From the cell containing the given text, extract its center point as [x, y] coordinate. 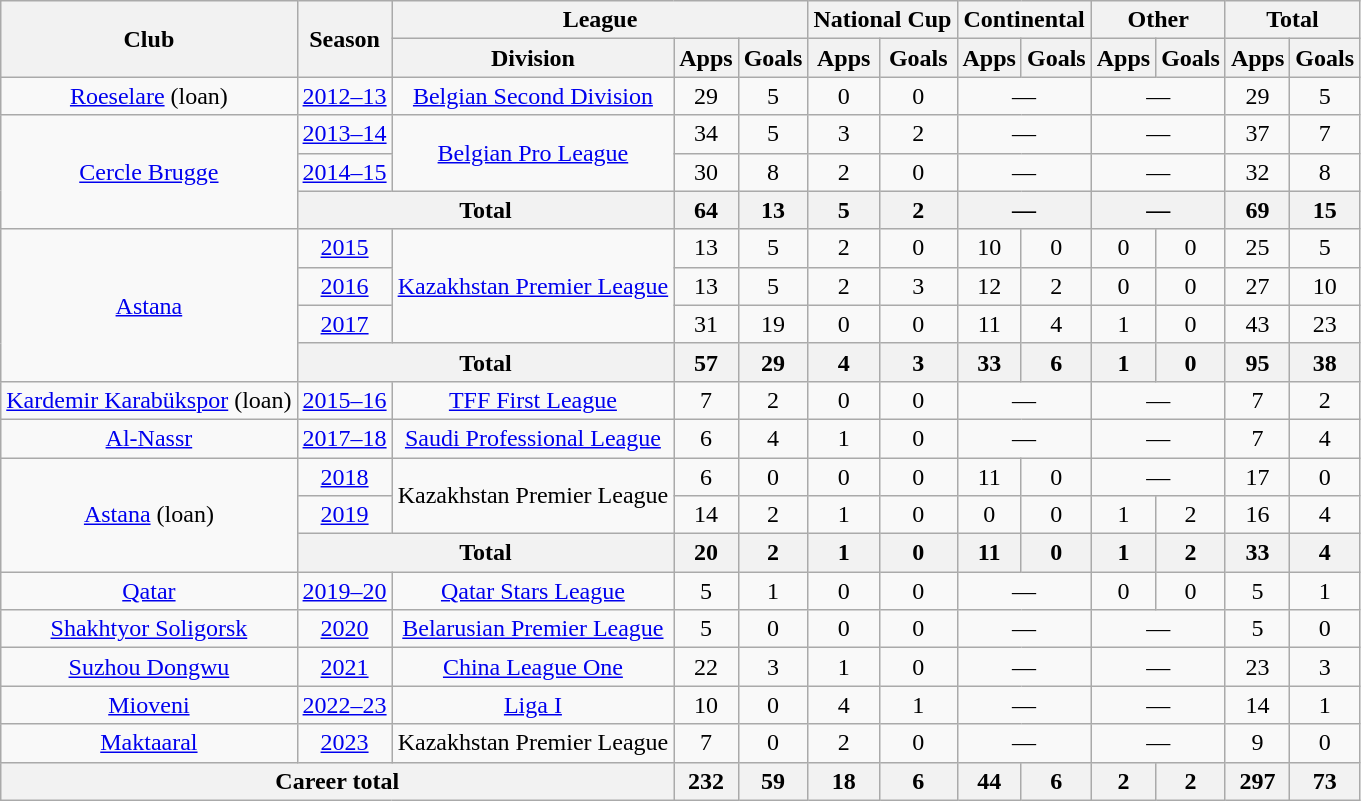
2015 [344, 248]
15 [1325, 210]
43 [1257, 324]
TFF First League [533, 400]
2018 [344, 477]
Belgian Pro League [533, 153]
37 [1257, 134]
25 [1257, 248]
Belarusian Premier League [533, 629]
31 [706, 324]
30 [706, 172]
34 [706, 134]
National Cup [882, 20]
57 [706, 362]
16 [1257, 515]
22 [706, 667]
19 [773, 324]
Liga I [533, 705]
2023 [344, 743]
20 [706, 553]
18 [844, 781]
Astana (loan) [149, 515]
Club [149, 39]
2022–23 [344, 705]
27 [1257, 286]
2019–20 [344, 591]
2019 [344, 515]
297 [1257, 781]
2017 [344, 324]
2021 [344, 667]
64 [706, 210]
9 [1257, 743]
95 [1257, 362]
2012–13 [344, 96]
Career total [338, 781]
2017–18 [344, 438]
Kardemir Karabükspor (loan) [149, 400]
2015–16 [344, 400]
73 [1325, 781]
Qatar Stars League [533, 591]
2014–15 [344, 172]
69 [1257, 210]
Continental [1024, 20]
Other [1158, 20]
38 [1325, 362]
44 [989, 781]
2020 [344, 629]
12 [989, 286]
Qatar [149, 591]
Belgian Second Division [533, 96]
China League One [533, 667]
32 [1257, 172]
Cercle Brugge [149, 172]
Roeselare (loan) [149, 96]
Maktaaral [149, 743]
Suzhou Dongwu [149, 667]
232 [706, 781]
2013–14 [344, 134]
League [600, 20]
Division [533, 58]
Mioveni [149, 705]
Shakhtyor Soligorsk [149, 629]
17 [1257, 477]
Saudi Professional League [533, 438]
Season [344, 39]
Astana [149, 305]
Al-Nassr [149, 438]
2016 [344, 286]
59 [773, 781]
